Locate the cell with the specified text and output its [X, Y] center coordinate. 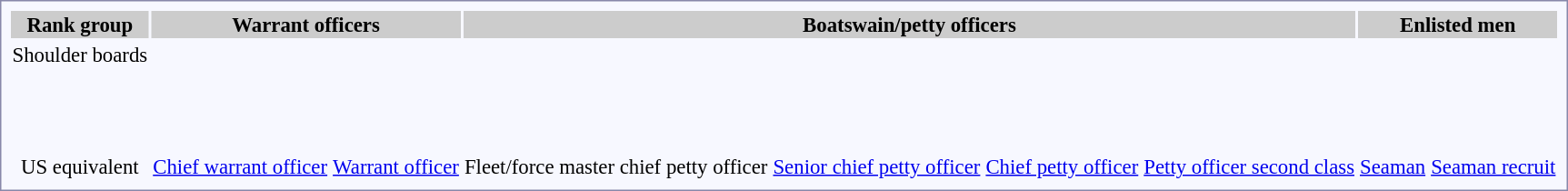
Fleet/force master chief petty officer [616, 166]
Seaman recruit [1493, 166]
Shoulder boards [80, 55]
Senior chief petty officer [876, 166]
Boatswain/petty officers [909, 25]
Enlisted men [1458, 25]
Petty officer second class [1249, 166]
Chief warrant officer [240, 166]
Chief petty officer [1062, 166]
Warrant officers [306, 25]
Rank group [80, 25]
Seaman [1393, 166]
Warrant officer [396, 166]
US equivalent [80, 166]
